Locate the cell with the specified text and output its (x, y) center coordinate. 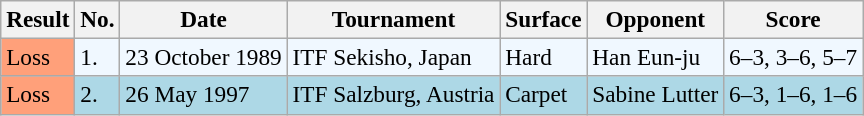
Surface (544, 19)
No. (98, 19)
26 May 1997 (204, 95)
Tournament (394, 19)
1. (98, 57)
Opponent (656, 19)
Carpet (544, 95)
Sabine Lutter (656, 95)
Han Eun-ju (656, 57)
Hard (544, 57)
Result (38, 19)
Date (204, 19)
6–3, 1–6, 1–6 (794, 95)
ITF Sekisho, Japan (394, 57)
6–3, 3–6, 5–7 (794, 57)
ITF Salzburg, Austria (394, 95)
23 October 1989 (204, 57)
Score (794, 19)
2. (98, 95)
